Detect which cell encompasses the target text, then output its (x, y) center coordinate. 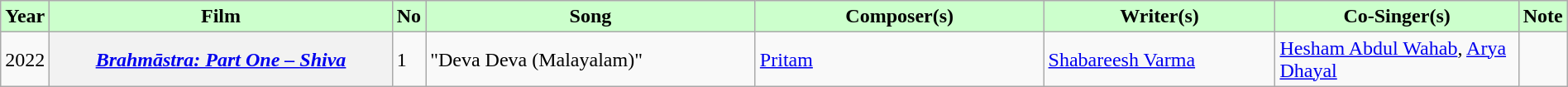
Brahmāstra: Part One – Shiva (221, 60)
Co-Singer(s) (1397, 17)
Writer(s) (1159, 17)
Song (590, 17)
1 (409, 60)
Shabareesh Varma (1159, 60)
Composer(s) (900, 17)
Hesham Abdul Wahab, Arya Dhayal (1397, 60)
No (409, 17)
Film (221, 17)
Note (1543, 17)
"Deva Deva (Malayalam)" (590, 60)
Pritam (900, 60)
Year (25, 17)
2022 (25, 60)
